Identify which cell holds the provided text, then report its [x, y] central coordinate. 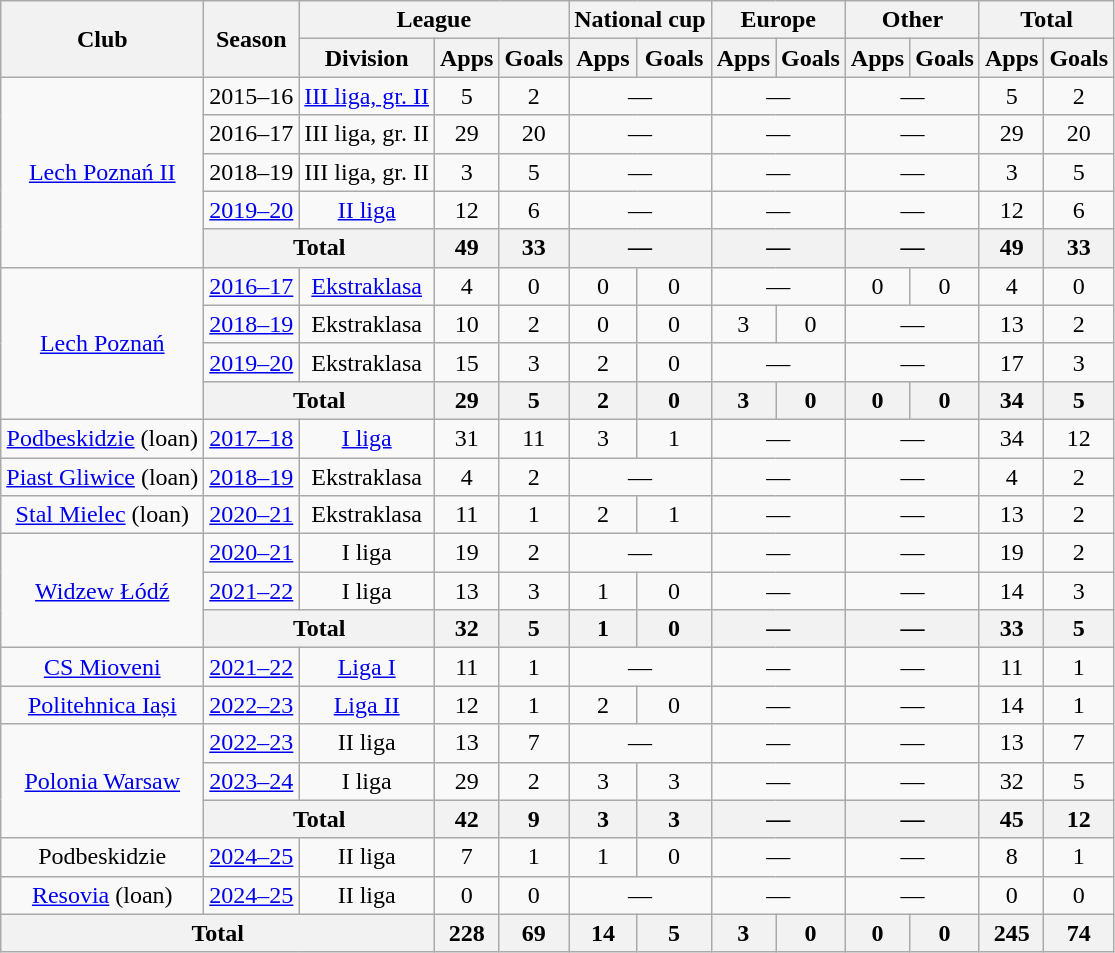
Europe [778, 20]
National cup [640, 20]
Podbeskidzie [102, 857]
Widzew Łódź [102, 591]
Lech Poznań II [102, 172]
Podbeskidzie (loan) [102, 438]
8 [1011, 857]
Other [912, 20]
Liga II [367, 705]
League [434, 20]
17 [1011, 362]
9 [534, 819]
Politehnica Iași [102, 705]
Club [102, 39]
228 [467, 933]
Division [367, 58]
Liga I [367, 667]
42 [467, 819]
10 [467, 324]
Season [252, 39]
Lech Poznań [102, 343]
31 [467, 438]
245 [1011, 933]
74 [1079, 933]
Stal Mielec (loan) [102, 515]
2015–16 [252, 96]
CS Mioveni [102, 667]
69 [534, 933]
2017–18 [252, 438]
2023–24 [252, 781]
15 [467, 362]
Polonia Warsaw [102, 781]
45 [1011, 819]
Piast Gliwice (loan) [102, 477]
Resovia (loan) [102, 895]
